Identify which cell holds the provided text, then report its [X, Y] central coordinate. 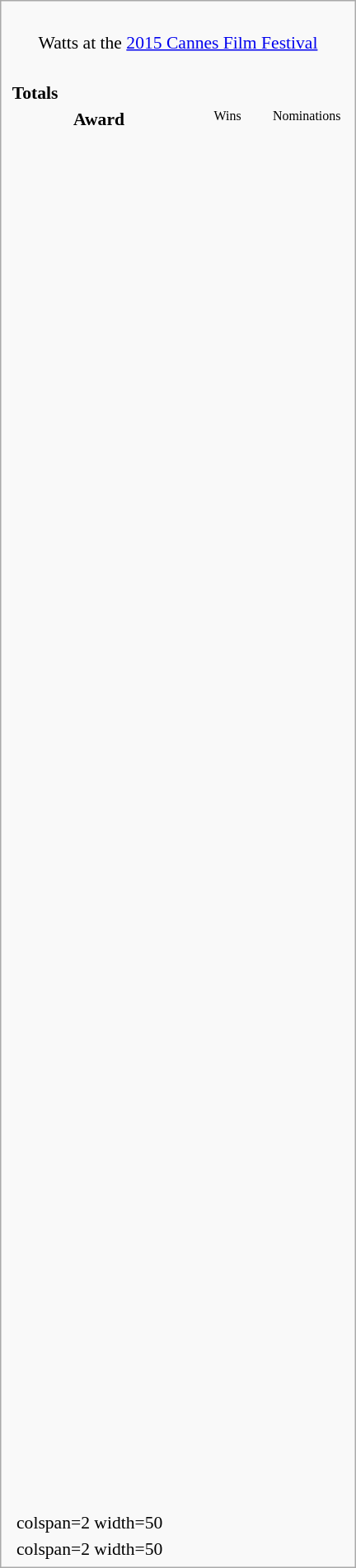
Totals Award Wins Nominations [178, 783]
Nominations [307, 119]
Watts at the 2015 Cannes Film Festival [178, 32]
Totals [178, 93]
Wins [227, 119]
Award [99, 119]
